Scan for the cell matching the given text and deliver its [X, Y] coordinate at center. 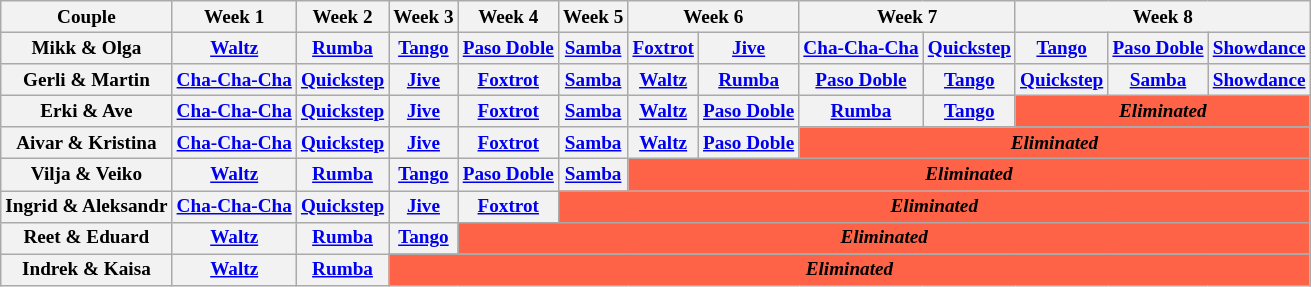
Week 7 [908, 17]
Indrek & Kaisa [86, 270]
Week 4 [508, 17]
Erki & Ave [86, 111]
Week 1 [234, 17]
Ingrid & Aleksandr [86, 206]
Week 5 [592, 17]
Vilja & Veiko [86, 175]
Week 8 [1162, 17]
Reet & Eduard [86, 238]
Mikk & Olga [86, 48]
Week 6 [714, 17]
Aivar & Kristina [86, 143]
Couple [86, 17]
Week 3 [424, 17]
Week 2 [342, 17]
Gerli & Martin [86, 80]
